Locate the cell with the specified text and output its [X, Y] center coordinate. 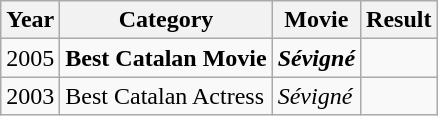
Year [30, 20]
Best Catalan Movie [166, 58]
Result [399, 20]
2005 [30, 58]
Category [166, 20]
Best Catalan Actress [166, 96]
Movie [316, 20]
2003 [30, 96]
